Return the (x, y) coordinate for the center point of the cell that contains the specified text.  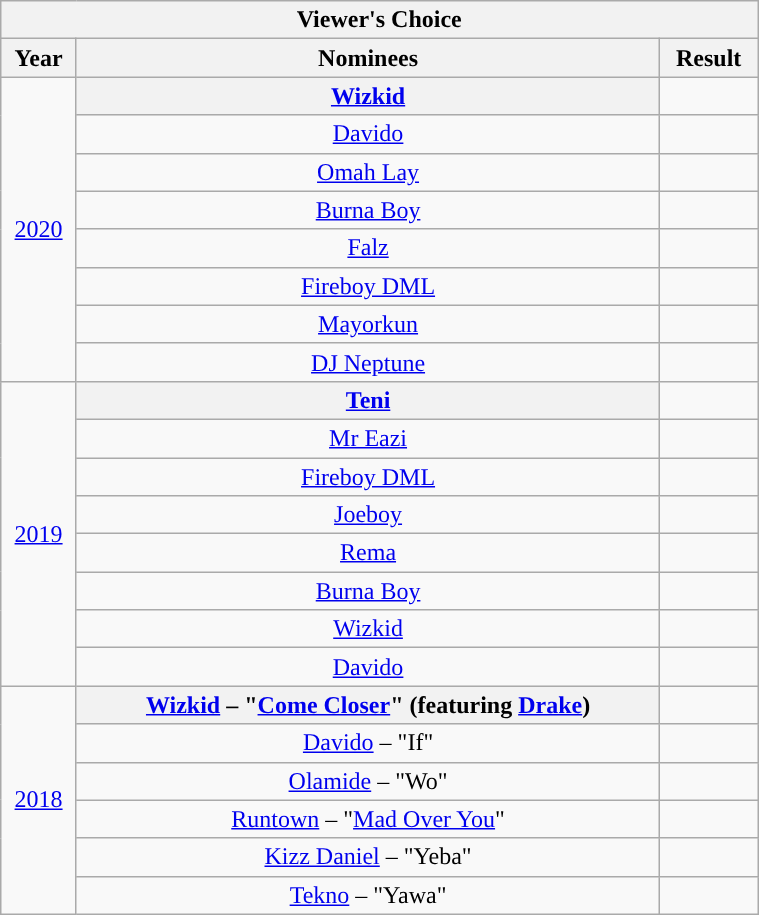
Mr Eazi (368, 438)
Davido – "If" (368, 743)
Mayorkun (368, 324)
Olamide – "Wo" (368, 781)
2018 (39, 800)
Viewer's Choice (380, 20)
Joeboy (368, 515)
Result (709, 58)
Tekno – "Yawa" (368, 895)
Wizkid – "Come Closer" (featuring Drake) (368, 705)
Nominees (368, 58)
Falz (368, 248)
Rema (368, 553)
2020 (39, 229)
Kizz Daniel – "Yeba" (368, 857)
DJ Neptune (368, 362)
Omah Lay (368, 172)
2019 (39, 533)
Teni (368, 400)
Runtown – "Mad Over You" (368, 819)
Year (39, 58)
